Output the (x, y) coordinate of the center of the cell containing the given text.  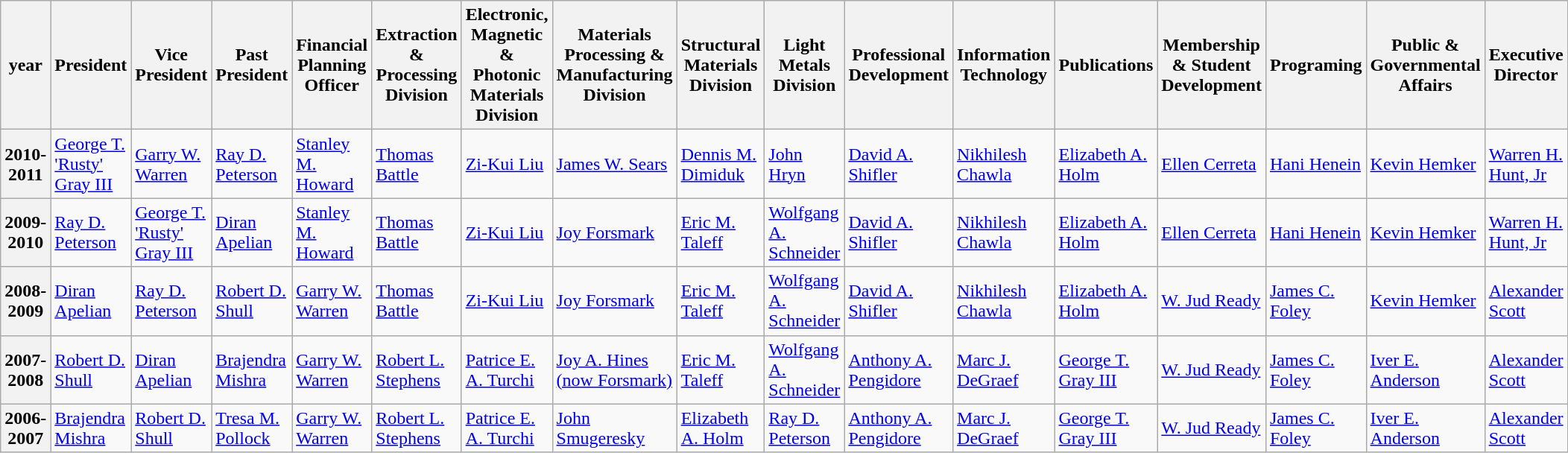
year (25, 66)
Materials Processing & Manufacturing Division (614, 66)
Programing (1316, 66)
2009-2010 (25, 232)
President (91, 66)
Past President (252, 66)
Structural Materials Division (721, 66)
Membership & Student Development (1212, 66)
James W. Sears (614, 164)
2006-2007 (25, 428)
Financial Planning Officer (332, 66)
Professional Development (899, 66)
John Hryn (805, 164)
2010-2011 (25, 164)
Information Technology (1004, 66)
Public & Governmental Affairs (1425, 66)
Executive Director (1526, 66)
Tresa M. Pollock (252, 428)
Publications (1106, 66)
Electronic, Magnetic & Photonic Materials Division (507, 66)
Light Metals Division (805, 66)
2008-2009 (25, 301)
Joy A. Hines (now Forsmark) (614, 370)
John Smugeresky (614, 428)
Vice President (171, 66)
Extraction & Processing Division (417, 66)
Dennis M. Dimiduk (721, 164)
2007-2008 (25, 370)
